Extract the [X, Y] coordinate from the center of the cell holding the provided text.  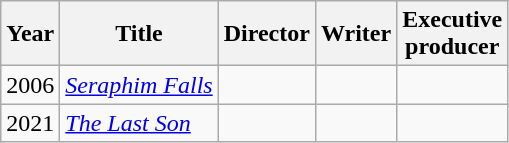
Year [30, 34]
Director [266, 34]
2006 [30, 85]
Writer [356, 34]
Seraphim Falls [139, 85]
2021 [30, 123]
Title [139, 34]
Executiveproducer [452, 34]
The Last Son [139, 123]
